Pinpoint the cell where the given text exists, returning its [X, Y] midpoint coordinate. 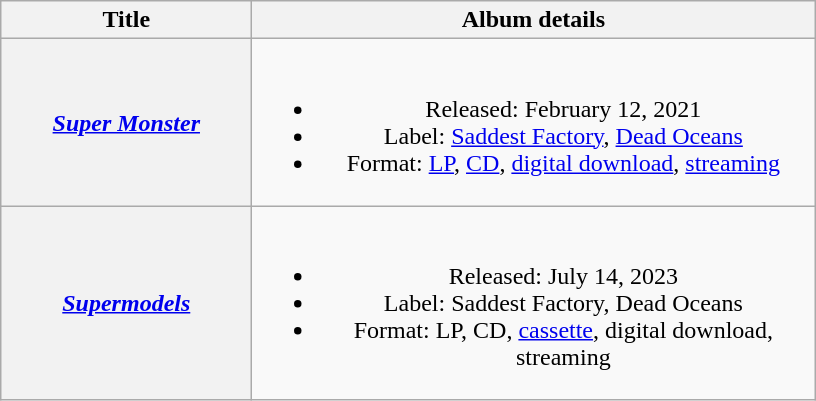
Supermodels [126, 303]
Released: February 12, 2021Label: Saddest Factory, Dead OceansFormat: LP, CD, digital download, streaming [534, 122]
Title [126, 20]
Released: July 14, 2023Label: Saddest Factory, Dead OceansFormat: LP, CD, cassette, digital download, streaming [534, 303]
Album details [534, 20]
Super Monster [126, 122]
